For the text-containing cell, return its midpoint in (X, Y) coordinate format. 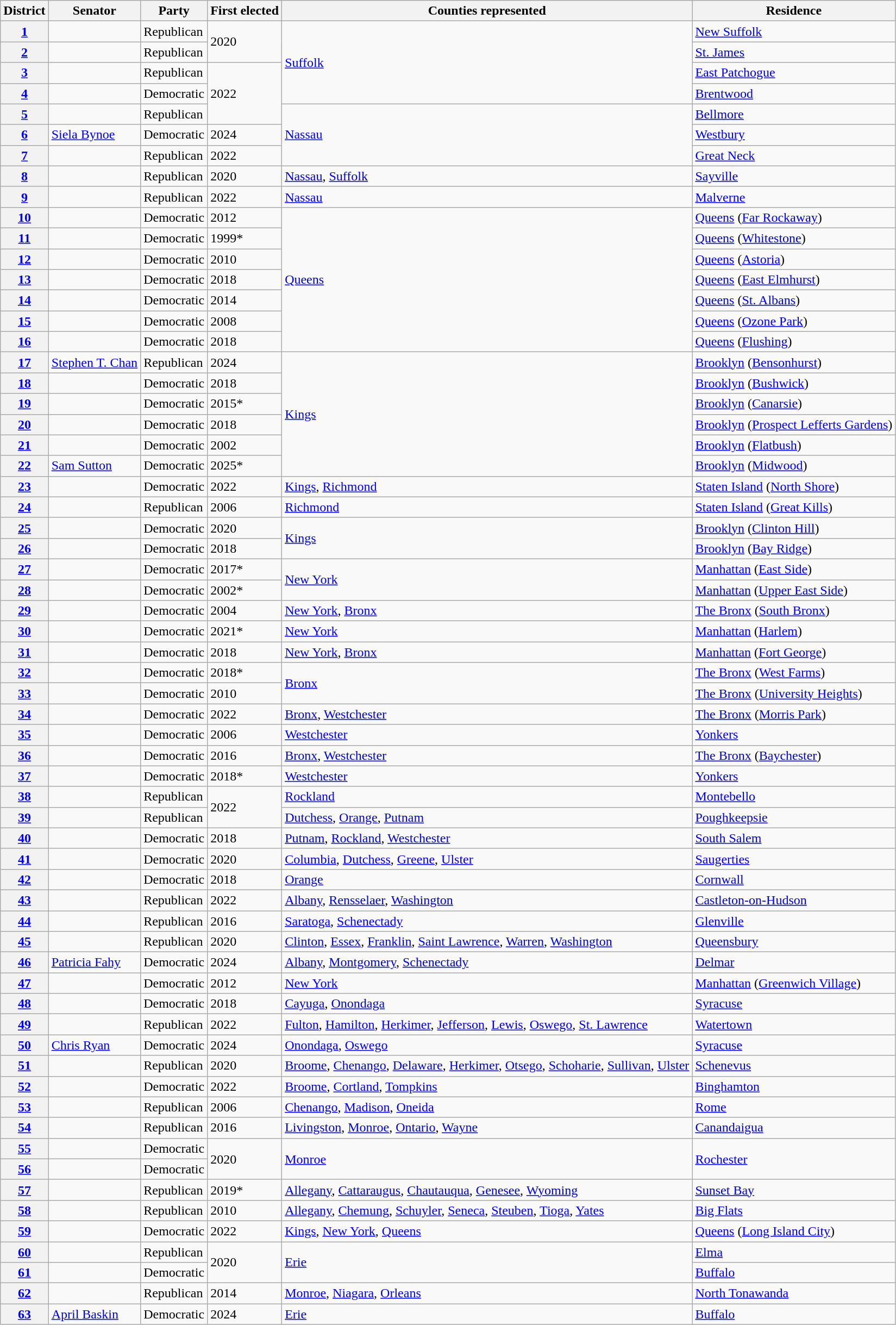
28 (24, 590)
Brooklyn (Flatbush) (794, 445)
First elected (245, 11)
Cornwall (794, 879)
23 (24, 486)
44 (24, 921)
Manhattan (Fort George) (794, 652)
Brooklyn (Midwood) (794, 466)
Cayuga, Onondaga (487, 1004)
52 (24, 1086)
46 (24, 962)
18 (24, 383)
Brooklyn (Bushwick) (794, 383)
Manhattan (East Side) (794, 569)
Monroe (487, 1159)
33 (24, 693)
Queens (East Elmhurst) (794, 280)
Putnam, Rockland, Westchester (487, 838)
2017* (245, 569)
Allegany, Chemung, Schuyler, Seneca, Steuben, Tioga, Yates (487, 1210)
55 (24, 1148)
6 (24, 135)
40 (24, 838)
Sam Sutton (95, 466)
47 (24, 983)
22 (24, 466)
32 (24, 673)
5 (24, 114)
20 (24, 424)
Siela Bynoe (95, 135)
17 (24, 362)
Bellmore (794, 114)
Glenville (794, 921)
Albany, Rensselaer, Washington (487, 900)
Stephen T. Chan (95, 362)
Patricia Fahy (95, 962)
April Baskin (95, 1314)
15 (24, 321)
Suffolk (487, 62)
2004 (245, 611)
Castleton-on-Hudson (794, 900)
42 (24, 879)
Chris Ryan (95, 1045)
District (24, 11)
Residence (794, 11)
24 (24, 507)
4 (24, 93)
The Bronx (Baychester) (794, 755)
Malverne (794, 197)
53 (24, 1107)
Queens (Astoria) (794, 259)
Rome (794, 1107)
Queens (St. Albans) (794, 301)
31 (24, 652)
Orange (487, 879)
Big Flats (794, 1210)
16 (24, 342)
Kings, New York, Queens (487, 1231)
Canandaigua (794, 1128)
Chenango, Madison, Oneida (487, 1107)
Columbia, Dutchess, Greene, Ulster (487, 859)
10 (24, 217)
9 (24, 197)
The Bronx (Morris Park) (794, 714)
Party (174, 11)
North Tonawanda (794, 1293)
Staten Island (Great Kills) (794, 507)
Livingston, Monroe, Ontario, Wayne (487, 1128)
26 (24, 548)
Queens (Ozone Park) (794, 321)
Queens (Flushing) (794, 342)
Brentwood (794, 93)
Staten Island (North Shore) (794, 486)
2002* (245, 590)
The Bronx (University Heights) (794, 693)
Sayville (794, 176)
45 (24, 942)
Watertown (794, 1024)
Saugerties (794, 859)
29 (24, 611)
Broome, Chenango, Delaware, Herkimer, Otsego, Schoharie, Sullivan, Ulster (487, 1066)
50 (24, 1045)
56 (24, 1169)
37 (24, 776)
7 (24, 155)
Albany, Montgomery, Schenectady (487, 962)
Allegany, Cattaraugus, Chautauqua, Genesee, Wyoming (487, 1190)
38 (24, 797)
Saratoga, Schenectady (487, 921)
Queens (Far Rockaway) (794, 217)
Manhattan (Upper East Side) (794, 590)
49 (24, 1024)
34 (24, 714)
The Bronx (West Farms) (794, 673)
59 (24, 1231)
Brooklyn (Prospect Lefferts Gardens) (794, 424)
Brooklyn (Clinton Hill) (794, 528)
2008 (245, 321)
New Suffolk (794, 32)
Queens (Long Island City) (794, 1231)
East Patchogue (794, 73)
Counties represented (487, 11)
Elma (794, 1252)
2 (24, 52)
1999* (245, 238)
Binghamton (794, 1086)
Queens (487, 279)
Onondaga, Oswego (487, 1045)
Manhattan (Harlem) (794, 632)
Poughkeepsie (794, 817)
Richmond (487, 507)
Delmar (794, 962)
1 (24, 32)
30 (24, 632)
25 (24, 528)
61 (24, 1273)
Fulton, Hamilton, Herkimer, Jefferson, Lewis, Oswego, St. Lawrence (487, 1024)
Clinton, Essex, Franklin, Saint Lawrence, Warren, Washington (487, 942)
2015* (245, 404)
Senator (95, 11)
51 (24, 1066)
Dutchess, Orange, Putnam (487, 817)
21 (24, 445)
Westbury (794, 135)
2002 (245, 445)
11 (24, 238)
Great Neck (794, 155)
2021* (245, 632)
Monroe, Niagara, Orleans (487, 1293)
39 (24, 817)
Nassau, Suffolk (487, 176)
Schenevus (794, 1066)
Rockland (487, 797)
12 (24, 259)
2019* (245, 1190)
35 (24, 735)
The Bronx (South Bronx) (794, 611)
62 (24, 1293)
2025* (245, 466)
60 (24, 1252)
8 (24, 176)
Brooklyn (Canarsie) (794, 404)
Brooklyn (Bay Ridge) (794, 548)
Montebello (794, 797)
Queensbury (794, 942)
36 (24, 755)
Manhattan (Greenwich Village) (794, 983)
Kings, Richmond (487, 486)
Rochester (794, 1159)
14 (24, 301)
57 (24, 1190)
63 (24, 1314)
St. James (794, 52)
3 (24, 73)
South Salem (794, 838)
13 (24, 280)
Queens (Whitestone) (794, 238)
27 (24, 569)
Brooklyn (Bensonhurst) (794, 362)
43 (24, 900)
19 (24, 404)
58 (24, 1210)
48 (24, 1004)
Bronx (487, 683)
54 (24, 1128)
Sunset Bay (794, 1190)
Broome, Cortland, Tompkins (487, 1086)
41 (24, 859)
